Locate the cell with the specified text and output its [x, y] center coordinate. 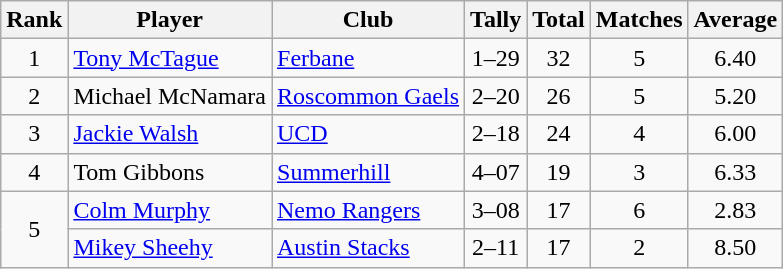
24 [559, 134]
1 [34, 58]
Rank [34, 20]
Tony McTague [170, 58]
Tom Gibbons [170, 172]
UCD [368, 134]
32 [559, 58]
2–11 [496, 248]
2.83 [736, 210]
Michael McNamara [170, 96]
Player [170, 20]
Summerhill [368, 172]
Total [559, 20]
6.33 [736, 172]
2–20 [496, 96]
Ferbane [368, 58]
Colm Murphy [170, 210]
26 [559, 96]
Mikey Sheehy [170, 248]
Roscommon Gaels [368, 96]
Club [368, 20]
6 [639, 210]
Average [736, 20]
4–07 [496, 172]
5.20 [736, 96]
19 [559, 172]
2–18 [496, 134]
Austin Stacks [368, 248]
6.40 [736, 58]
Tally [496, 20]
Nemo Rangers [368, 210]
Jackie Walsh [170, 134]
Matches [639, 20]
8.50 [736, 248]
1–29 [496, 58]
3–08 [496, 210]
6.00 [736, 134]
